Return [x, y] of the center of cell containing provided text 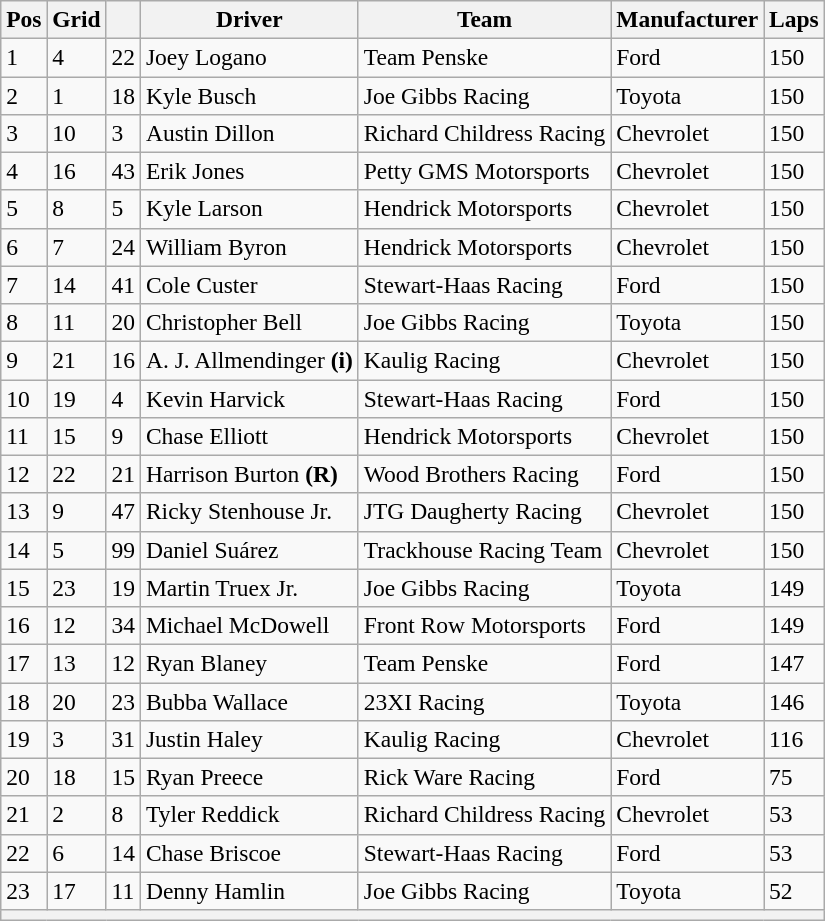
Front Row Motorsports [484, 625]
147 [794, 663]
Petty GMS Motorsports [484, 171]
Ricky Stenhouse Jr. [249, 512]
Kyle Busch [249, 95]
41 [123, 285]
Rick Ware Racing [484, 777]
Laps [794, 19]
Denny Hamlin [249, 891]
34 [123, 625]
Ryan Preece [249, 777]
75 [794, 777]
Martin Truex Jr. [249, 588]
Michael McDowell [249, 625]
Harrison Burton (R) [249, 474]
146 [794, 701]
23XI Racing [484, 701]
Cole Custer [249, 285]
Justin Haley [249, 739]
Trackhouse Racing Team [484, 550]
Erik Jones [249, 171]
Christopher Bell [249, 322]
116 [794, 739]
Joey Logano [249, 57]
Grid [76, 19]
Daniel Suárez [249, 550]
99 [123, 550]
Kevin Harvick [249, 398]
52 [794, 891]
24 [123, 247]
JTG Daugherty Racing [484, 512]
Driver [249, 19]
Bubba Wallace [249, 701]
47 [123, 512]
Chase Elliott [249, 436]
31 [123, 739]
43 [123, 171]
William Byron [249, 247]
Manufacturer [688, 19]
Ryan Blaney [249, 663]
Pos [24, 19]
Tyler Reddick [249, 815]
Austin Dillon [249, 133]
Chase Briscoe [249, 853]
Wood Brothers Racing [484, 474]
A. J. Allmendinger (i) [249, 360]
Kyle Larson [249, 209]
Team [484, 19]
